Find where the given text appears and provide that cell's center as [X, Y] coordinate. 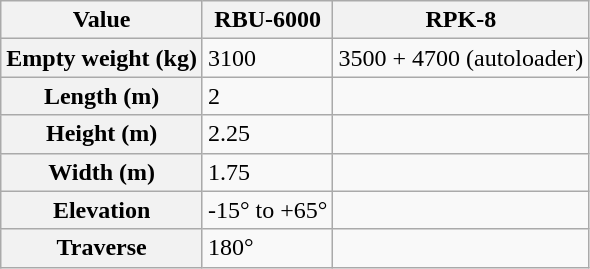
1.75 [267, 172]
3100 [267, 58]
RBU-6000 [267, 20]
2 [267, 96]
-15° to +65° [267, 210]
Value [102, 20]
2.25 [267, 134]
3500 + 4700 (autoloader) [461, 58]
Elevation [102, 210]
Traverse [102, 248]
Height (m) [102, 134]
Length (m) [102, 96]
Width (m) [102, 172]
Empty weight (kg) [102, 58]
180° [267, 248]
RPK-8 [461, 20]
